Detect which cell encompasses the target text, then output its [x, y] center coordinate. 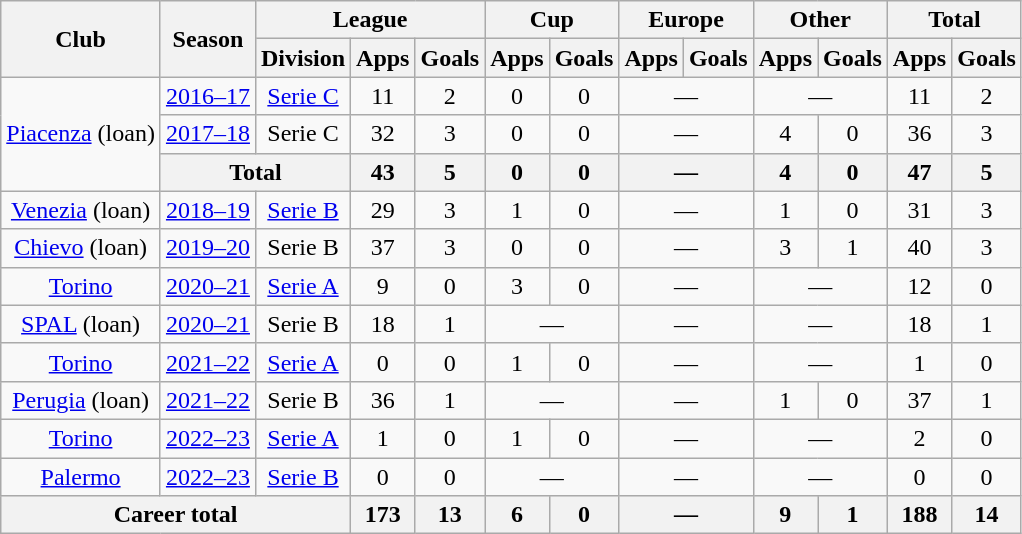
Europe [686, 20]
2016–17 [208, 96]
League [370, 20]
32 [383, 134]
Season [208, 39]
Cup [552, 20]
14 [987, 515]
Career total [176, 515]
29 [383, 210]
40 [919, 248]
Division [302, 58]
Chievo (loan) [81, 248]
47 [919, 172]
Club [81, 39]
Perugia (loan) [81, 400]
12 [919, 286]
Venezia (loan) [81, 210]
31 [919, 210]
173 [383, 515]
13 [450, 515]
2017–18 [208, 134]
2018–19 [208, 210]
SPAL (loan) [81, 324]
2019–20 [208, 248]
Piacenza (loan) [81, 134]
188 [919, 515]
Palermo [81, 477]
6 [517, 515]
43 [383, 172]
Other [820, 20]
